Return the [X, Y] coordinate for the center point of the cell that contains the specified text.  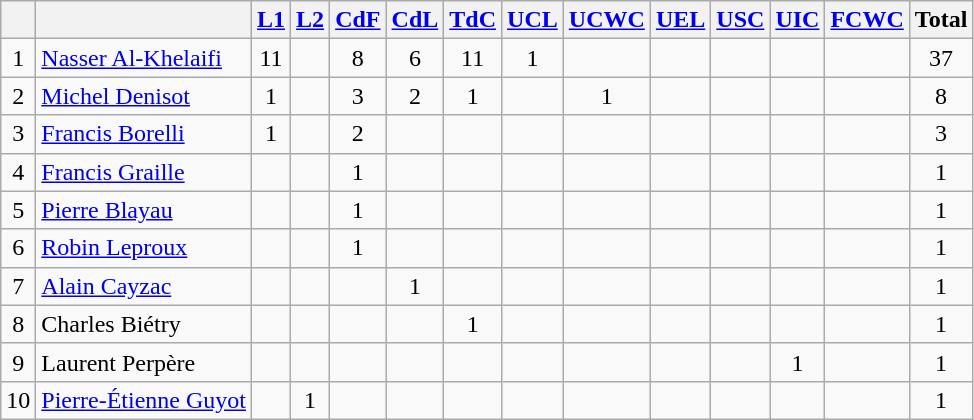
CdL [415, 20]
4 [18, 172]
L2 [310, 20]
USC [740, 20]
9 [18, 362]
FCWC [867, 20]
Francis Graille [144, 172]
37 [941, 58]
UCL [533, 20]
CdF [358, 20]
UEL [680, 20]
L1 [270, 20]
Pierre-Étienne Guyot [144, 400]
Pierre Blayau [144, 210]
10 [18, 400]
Alain Cayzac [144, 286]
TdC [473, 20]
UIC [798, 20]
5 [18, 210]
7 [18, 286]
Michel Denisot [144, 96]
UCWC [606, 20]
Francis Borelli [144, 134]
Robin Leproux [144, 248]
Total [941, 20]
Nasser Al-Khelaifi [144, 58]
Charles Biétry [144, 324]
Laurent Perpère [144, 362]
